Provide the [X, Y] coordinate of the cell's center where the given text is located.  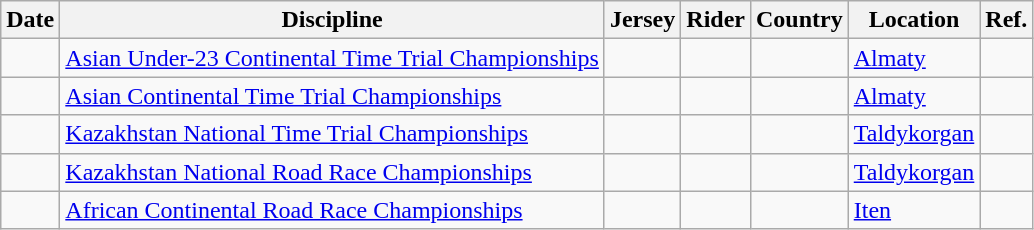
Country [799, 20]
Rider [716, 20]
Discipline [332, 20]
Jersey [642, 20]
Ref. [1006, 20]
Date [30, 20]
Kazakhstan National Road Race Championships [332, 172]
Asian Under-23 Continental Time Trial Championships [332, 58]
Location [914, 20]
Asian Continental Time Trial Championships [332, 96]
Iten [914, 210]
African Continental Road Race Championships [332, 210]
Kazakhstan National Time Trial Championships [332, 134]
